Find where the given text appears and provide that cell's center as (X, Y) coordinate. 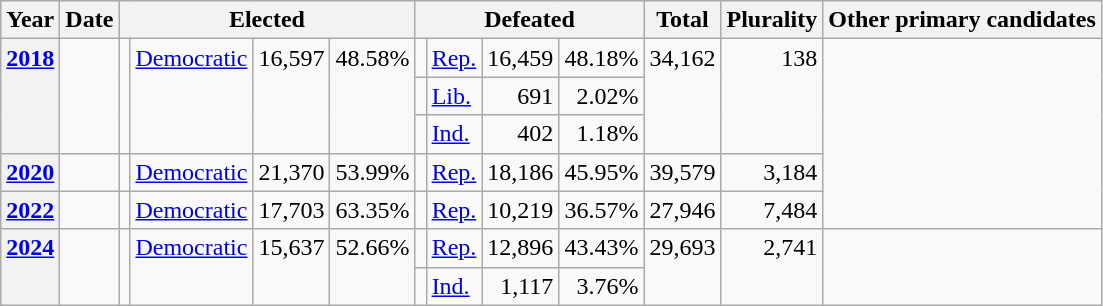
Year (30, 20)
3,184 (772, 172)
16,597 (292, 96)
17,703 (292, 210)
15,637 (292, 267)
402 (520, 134)
43.43% (602, 248)
29,693 (682, 267)
2.02% (602, 96)
691 (520, 96)
2024 (30, 267)
Lib. (454, 96)
1,117 (520, 286)
36.57% (602, 210)
Total (682, 20)
2018 (30, 96)
48.18% (602, 58)
53.99% (372, 172)
12,896 (520, 248)
Elected (267, 20)
18,186 (520, 172)
34,162 (682, 96)
27,946 (682, 210)
138 (772, 96)
63.35% (372, 210)
2022 (30, 210)
1.18% (602, 134)
Defeated (530, 20)
7,484 (772, 210)
21,370 (292, 172)
52.66% (372, 267)
2020 (30, 172)
Date (90, 20)
2,741 (772, 267)
48.58% (372, 96)
Plurality (772, 20)
3.76% (602, 286)
45.95% (602, 172)
16,459 (520, 58)
Other primary candidates (962, 20)
39,579 (682, 172)
10,219 (520, 210)
